Output the [X, Y] coordinate of the center of the cell containing the given text.  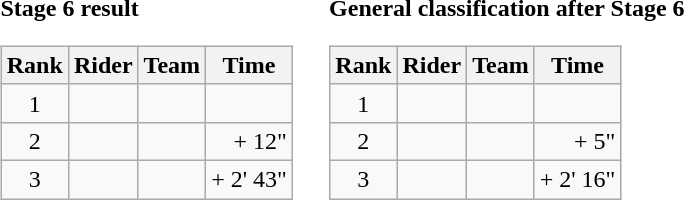
+ 2' 43" [250, 179]
+ 12" [250, 141]
+ 5" [578, 141]
+ 2' 16" [578, 179]
